Return [X, Y] of the center of cell containing provided text 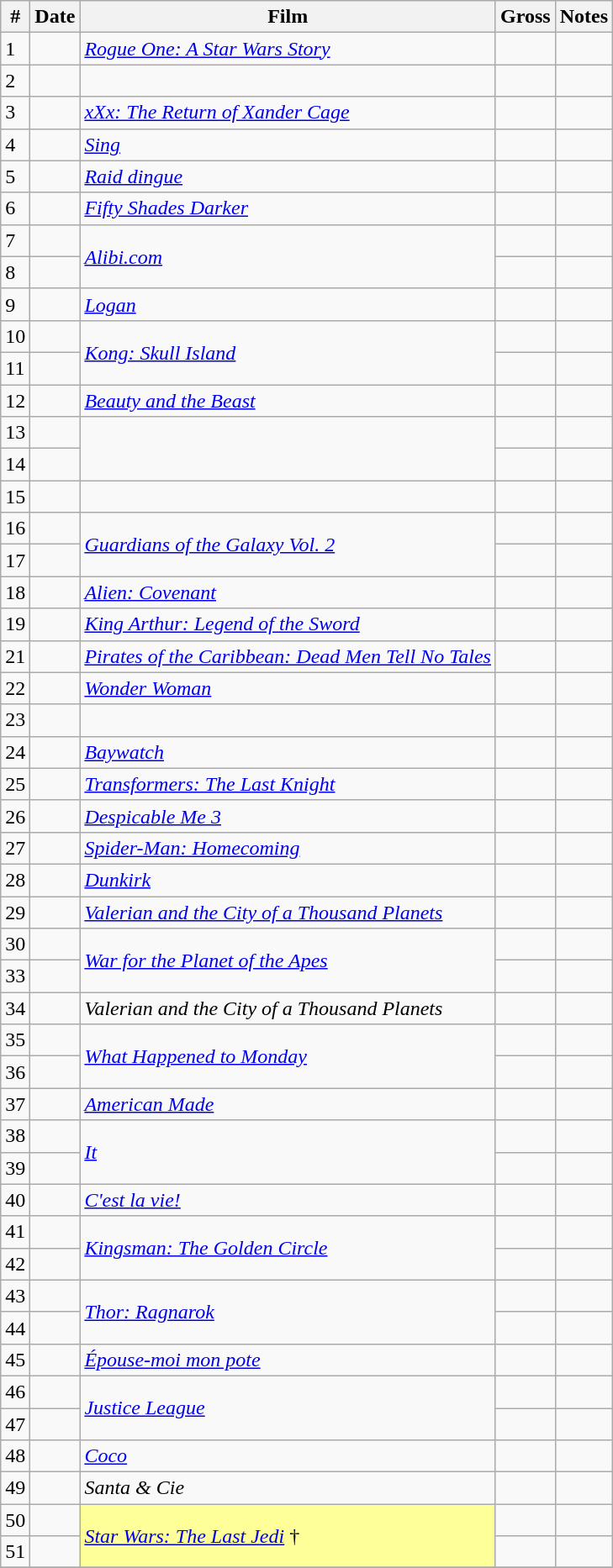
14 [15, 465]
Sing [288, 145]
40 [15, 1200]
41 [15, 1232]
15 [15, 497]
Kingsman: The Golden Circle [288, 1248]
37 [15, 1104]
7 [15, 240]
1 [15, 49]
Date [55, 17]
46 [15, 1392]
48 [15, 1456]
Pirates of the Caribbean: Dead Men Tell No Tales [288, 656]
12 [15, 401]
16 [15, 529]
Spider-Man: Homecoming [288, 848]
33 [15, 976]
9 [15, 304]
21 [15, 656]
Épouse-moi mon pote [288, 1360]
Coco [288, 1456]
C'est la vie! [288, 1200]
44 [15, 1328]
39 [15, 1168]
Fifty Shades Darker [288, 208]
Justice League [288, 1408]
24 [15, 752]
Beauty and the Beast [288, 401]
27 [15, 848]
Transformers: The Last Knight [288, 784]
American Made [288, 1104]
Notes [584, 17]
Raid dingue [288, 176]
29 [15, 912]
8 [15, 272]
xXx: The Return of Xander Cage [288, 113]
Rogue One: A Star Wars Story [288, 49]
45 [15, 1360]
47 [15, 1424]
42 [15, 1264]
Thor: Ragnarok [288, 1312]
King Arthur: Legend of the Sword [288, 624]
It [288, 1152]
51 [15, 1552]
Kong: Skull Island [288, 352]
43 [15, 1296]
36 [15, 1072]
Santa & Cie [288, 1488]
Wonder Woman [288, 688]
Despicable Me 3 [288, 816]
13 [15, 433]
# [15, 17]
11 [15, 368]
Logan [288, 304]
17 [15, 560]
28 [15, 880]
50 [15, 1520]
6 [15, 208]
25 [15, 784]
Gross [525, 17]
23 [15, 720]
Star Wars: The Last Jedi † [288, 1536]
18 [15, 592]
2 [15, 81]
4 [15, 145]
War for the Planet of the Apes [288, 960]
5 [15, 176]
22 [15, 688]
Guardians of the Galaxy Vol. 2 [288, 545]
What Happened to Monday [288, 1056]
19 [15, 624]
34 [15, 1008]
49 [15, 1488]
3 [15, 113]
Alibi.com [288, 256]
35 [15, 1040]
Film [288, 17]
Alien: Covenant [288, 592]
38 [15, 1136]
Dunkirk [288, 880]
30 [15, 944]
26 [15, 816]
10 [15, 336]
Baywatch [288, 752]
